Return (x, y) of the center of cell containing provided text 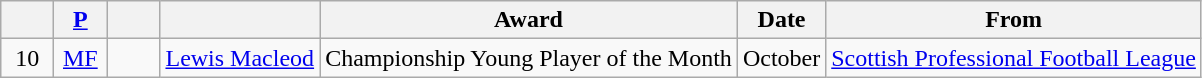
October (781, 58)
MF (80, 58)
P (80, 20)
Scottish Professional Football League (1014, 58)
Championship Young Player of the Month (529, 58)
10 (28, 58)
Lewis Macleod (240, 58)
Award (529, 20)
From (1014, 20)
Date (781, 20)
